From the cell containing the given text, extract its center point as [X, Y] coordinate. 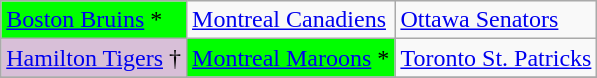
Montreal Canadiens [291, 20]
Ottawa Senators [496, 20]
Boston Bruins * [94, 20]
Hamilton Tigers † [94, 58]
Montreal Maroons * [291, 58]
Toronto St. Patricks [496, 58]
